Scan for the cell matching the given text and deliver its (X, Y) coordinate at center. 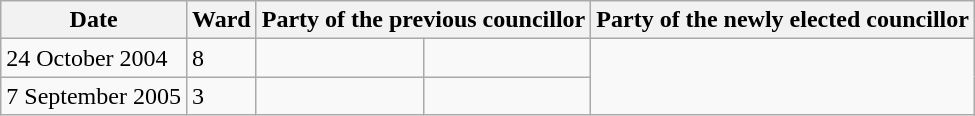
3 (221, 96)
Party of the previous councillor (424, 20)
8 (221, 58)
7 September 2005 (94, 96)
Party of the newly elected councillor (783, 20)
Date (94, 20)
24 October 2004 (94, 58)
Ward (221, 20)
